Extract the [X, Y] coordinate from the center of the cell holding the provided text.  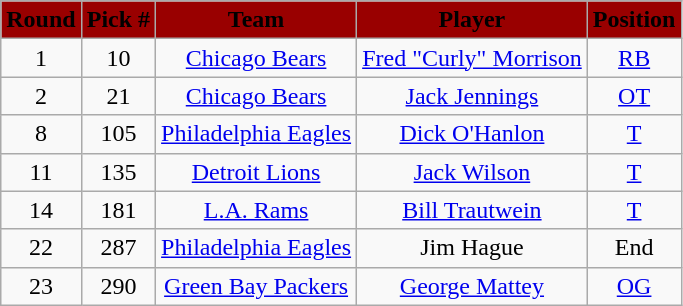
23 [41, 286]
21 [118, 96]
Position [634, 20]
287 [118, 248]
Jim Hague [472, 248]
105 [118, 134]
Team [256, 20]
Player [472, 20]
22 [41, 248]
End [634, 248]
OG [634, 286]
8 [41, 134]
290 [118, 286]
OT [634, 96]
135 [118, 172]
Fred "Curly" Morrison [472, 58]
Round [41, 20]
11 [41, 172]
Pick # [118, 20]
George Mattey [472, 286]
Jack Wilson [472, 172]
10 [118, 58]
2 [41, 96]
Dick O'Hanlon [472, 134]
181 [118, 210]
RB [634, 58]
14 [41, 210]
Jack Jennings [472, 96]
Detroit Lions [256, 172]
Green Bay Packers [256, 286]
1 [41, 58]
L.A. Rams [256, 210]
Bill Trautwein [472, 210]
